Search for the cell housing the specified text and yield its (X, Y) center coordinate. 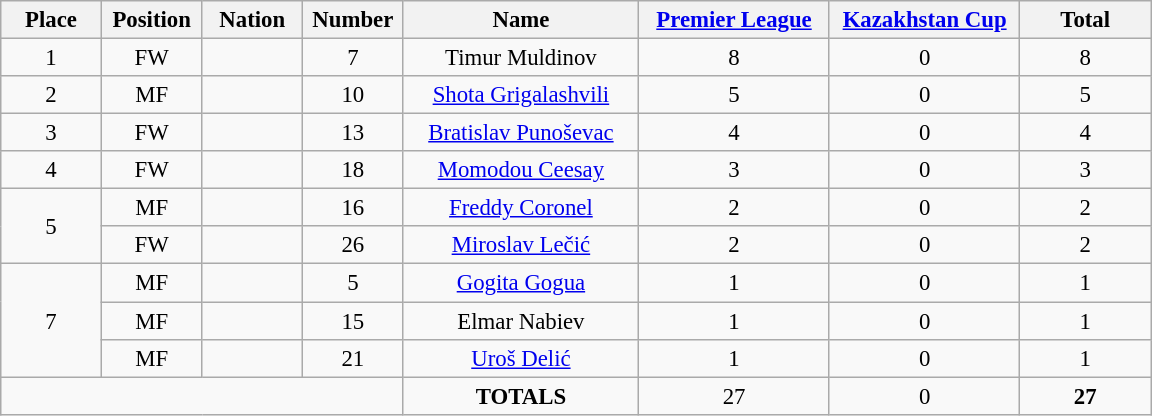
Timur Muldinov (521, 58)
Freddy Coronel (521, 208)
Premier League (734, 20)
Shota Grigalashvili (521, 95)
21 (354, 358)
Nation (252, 20)
Number (354, 20)
TOTALS (521, 396)
Momodou Ceesay (521, 170)
Elmar Nabiev (521, 321)
15 (354, 321)
18 (354, 170)
Bratislav Punoševac (521, 133)
26 (354, 245)
16 (354, 208)
Gogita Gogua (521, 283)
Miroslav Lečić (521, 245)
Position (152, 20)
Kazakhstan Cup (924, 20)
13 (354, 133)
Total (1086, 20)
10 (354, 95)
Name (521, 20)
Place (52, 20)
Uroš Delić (521, 358)
